Extract the [x, y] coordinate from the center of the cell holding the provided text.  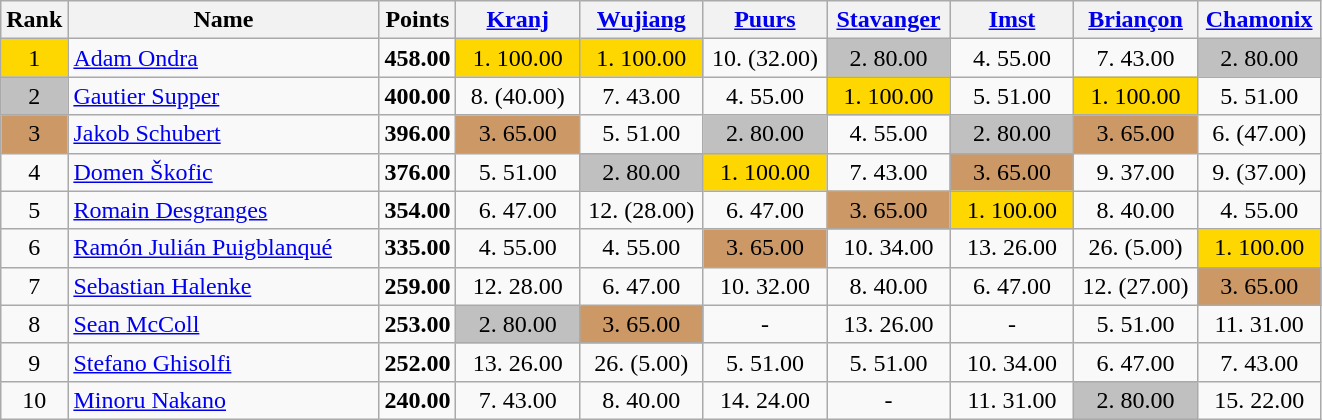
Imst [1012, 20]
253.00 [418, 324]
Jakob Schubert [224, 134]
376.00 [418, 172]
Chamonix [1259, 20]
Name [224, 20]
5 [34, 210]
6 [34, 248]
Domen Škofic [224, 172]
8. (40.00) [518, 96]
Romain Desgranges [224, 210]
Briançon [1136, 20]
14. 24.00 [765, 400]
4 [34, 172]
Adam Ondra [224, 58]
10. 32.00 [765, 286]
240.00 [418, 400]
Wujiang [642, 20]
Sean McColl [224, 324]
6. (47.00) [1259, 134]
12. (27.00) [1136, 286]
3 [34, 134]
7 [34, 286]
Points [418, 20]
15. 22.00 [1259, 400]
10. (32.00) [765, 58]
252.00 [418, 362]
Ramón Julián Puigblanqué [224, 248]
Puurs [765, 20]
400.00 [418, 96]
354.00 [418, 210]
12. (28.00) [642, 210]
396.00 [418, 134]
8 [34, 324]
Sebastian Halenke [224, 286]
Rank [34, 20]
Minoru Nakano [224, 400]
9 [34, 362]
12. 28.00 [518, 286]
Stavanger [889, 20]
259.00 [418, 286]
9. 37.00 [1136, 172]
9. (37.00) [1259, 172]
Stefano Ghisolfi [224, 362]
1 [34, 58]
Gautier Supper [224, 96]
2 [34, 96]
335.00 [418, 248]
458.00 [418, 58]
Kranj [518, 20]
10 [34, 400]
